Return [x, y] of the center of cell containing provided text 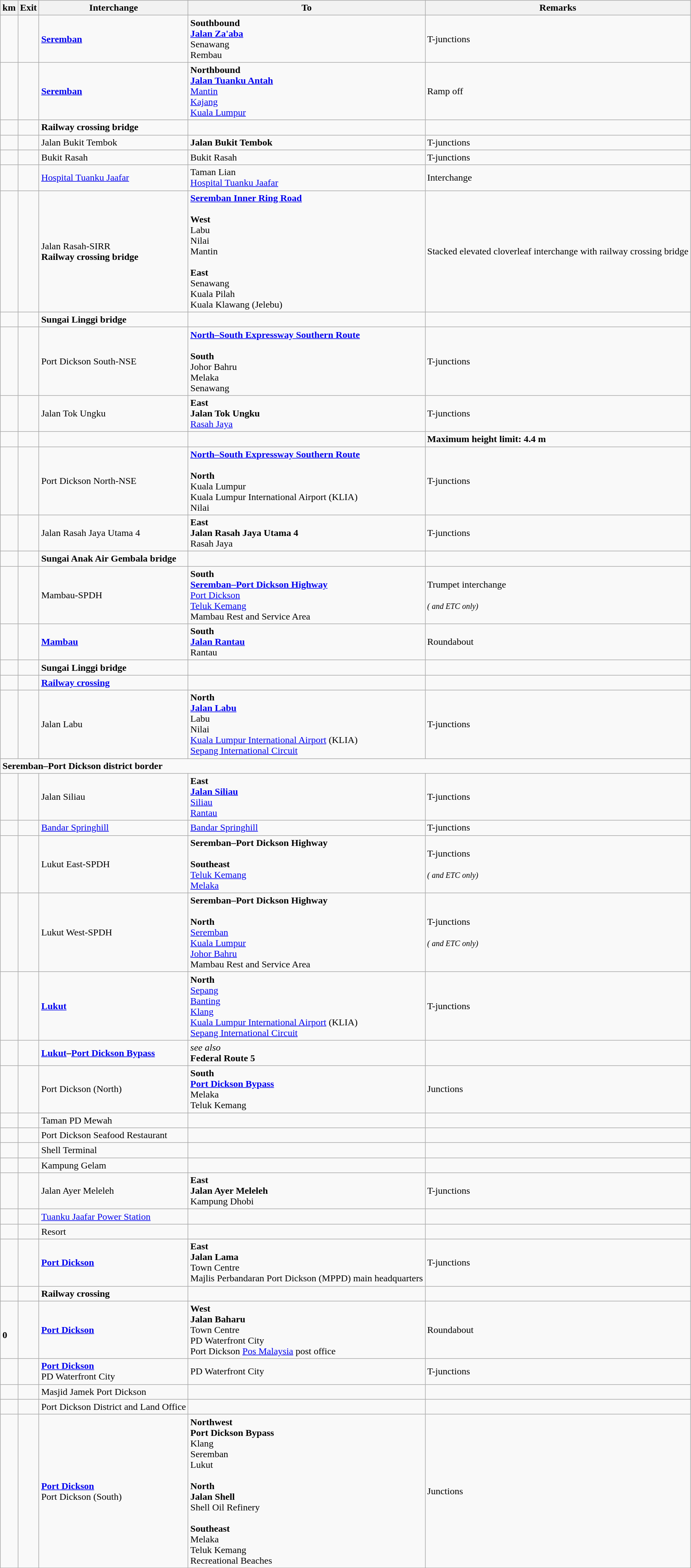
Maximum height limit: 4.4 m [558, 439]
Northbound Jalan Tuanku AntahMantinKajangKuala Lumpur [307, 91]
East Jalan SiliauSiliauRantau [307, 797]
Hospital Tuanku Jaafar [114, 177]
Jalan Labu [114, 724]
Lukut West-SPDH [114, 932]
Port Dickson (North) [114, 1089]
Port DicksonPD Waterfront City [114, 1372]
South Port Dickson BypassMelakaTeluk Kemang [307, 1089]
Resort [114, 1232]
EastJalan Ayer MelelehKampung Dhobi [307, 1191]
Jalan Rasah-SIRRRailway crossing bridge [114, 251]
North Sepang Banting Klang Kuala Lumpur International Airport (KLIA) Sepang International Circuit [307, 1006]
Ramp off [558, 91]
Remarks [558, 8]
Shell Terminal [114, 1150]
Southbound Jalan Za'abaSenawangRembau [307, 39]
North–South Expressway Southern RouteNorth Kuala Lumpur Kuala Lumpur International Airport (KLIA) Nilai [307, 480]
PD Waterfront City [307, 1372]
Sungai Anak Air Gembala bridge [114, 559]
Tuanku Jaafar Power Station [114, 1217]
Taman PD Mewah [114, 1120]
Port Dickson South-NSE [114, 361]
see also Federal Route 5 [307, 1053]
Port DicksonPort Dickson (South) [114, 1491]
WestJalan BaharuTown CentrePD Waterfront CityPort Dickson Pos Malaysia post office [307, 1330]
Seremban–Port Dickson HighwaySoutheast Teluk Kemang Melaka [307, 864]
Lukut–Port Dickson Bypass [114, 1053]
Seremban–Port Dickson HighwayNorth Seremban Kuala Lumpur Johor Bahru Mambau Rest and Service Area [307, 932]
Trumpet interchange( and ETC only) [558, 595]
0 [9, 1330]
To [307, 8]
Port Dickson North-NSE [114, 480]
Northwest Port Dickson Bypass Klang Seremban LukutNorthJalan Shell Shell Oil RefinerySoutheast Melaka Teluk KemangRecreational Beaches [307, 1491]
Kampung Gelam [114, 1165]
EastJalan Tok UngkuRasah Jaya [307, 413]
Seremban–Port Dickson district border [346, 766]
South Jalan RantauRantau [307, 642]
Exit [28, 8]
Port Dickson District and Land Office [114, 1407]
Port Dickson Seafood Restaurant [114, 1135]
EastJalan Rasah Jaya Utama 4Rasah Jaya [307, 533]
Jalan Rasah Jaya Utama 4 [114, 533]
Jalan Siliau [114, 797]
Stacked elevated cloverleaf interchange with railway crossing bridge [558, 251]
Lukut East-SPDH [114, 864]
km [9, 8]
Seremban Inner Ring RoadWest Labu Nilai MantinEast Senawang Kuala Pilah Kuala Klawang (Jelebu) [307, 251]
Mambau [114, 642]
North Jalan Labu Labu Nilai Kuala Lumpur International Airport (KLIA) Sepang International Circuit [307, 724]
Taman LianHospital Tuanku Jaafar [307, 177]
EastJalan LamaTown CentreMajlis Perbandaran Port Dickson (MPPD) main headquarters [307, 1263]
South Seremban–Port Dickson Highway Port Dickson Teluk Kemang Mambau Rest and Service Area [307, 595]
Jalan Tok Ungku [114, 413]
Mambau-SPDH [114, 595]
Masjid Jamek Port Dickson [114, 1392]
Jalan Ayer Meleleh [114, 1191]
Lukut [114, 1006]
North–South Expressway Southern RouteSouth Johor Bahru Melaka Senawang [307, 361]
Railway crossing bridge [114, 127]
